Capture the cell that displays the provided text and extract its (x, y) central coordinate. 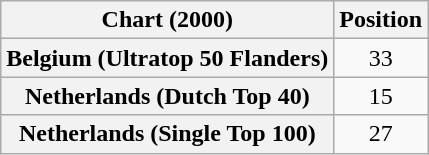
27 (381, 134)
15 (381, 96)
Chart (2000) (168, 20)
Netherlands (Single Top 100) (168, 134)
Netherlands (Dutch Top 40) (168, 96)
Belgium (Ultratop 50 Flanders) (168, 58)
Position (381, 20)
33 (381, 58)
